Output the [x, y] coordinate of the center of the cell containing the given text.  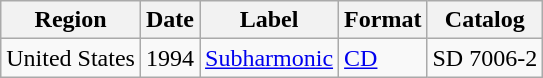
United States [71, 58]
Format [383, 20]
Catalog [485, 20]
1994 [170, 58]
Subharmonic [270, 58]
Date [170, 20]
SD 7006-2 [485, 58]
Label [270, 20]
Region [71, 20]
CD [383, 58]
